Locate the cell with the specified text and output its [x, y] center coordinate. 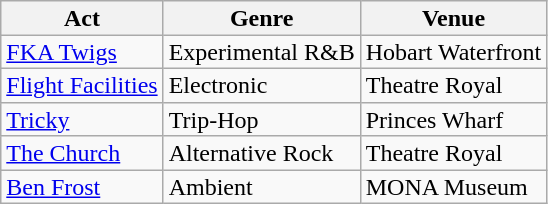
Ben Frost [82, 187]
Tricky [82, 119]
FKA Twigs [82, 52]
Flight Facilities [82, 85]
Genre [262, 18]
Princes Wharf [454, 119]
The Church [82, 153]
Trip-Hop [262, 119]
Venue [454, 18]
MONA Museum [454, 187]
Electronic [262, 85]
Alternative Rock [262, 153]
Experimental R&B [262, 52]
Act [82, 18]
Ambient [262, 187]
Hobart Waterfront [454, 52]
